Return the [x, y] coordinate for the center point of the cell that contains the specified text.  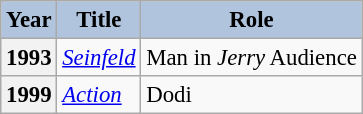
Seinfeld [99, 58]
Role [252, 20]
Action [99, 95]
Dodi [252, 95]
1999 [29, 95]
1993 [29, 58]
Man in Jerry Audience [252, 58]
Title [99, 20]
Year [29, 20]
